Output the (X, Y) coordinate of the center of the cell containing the given text.  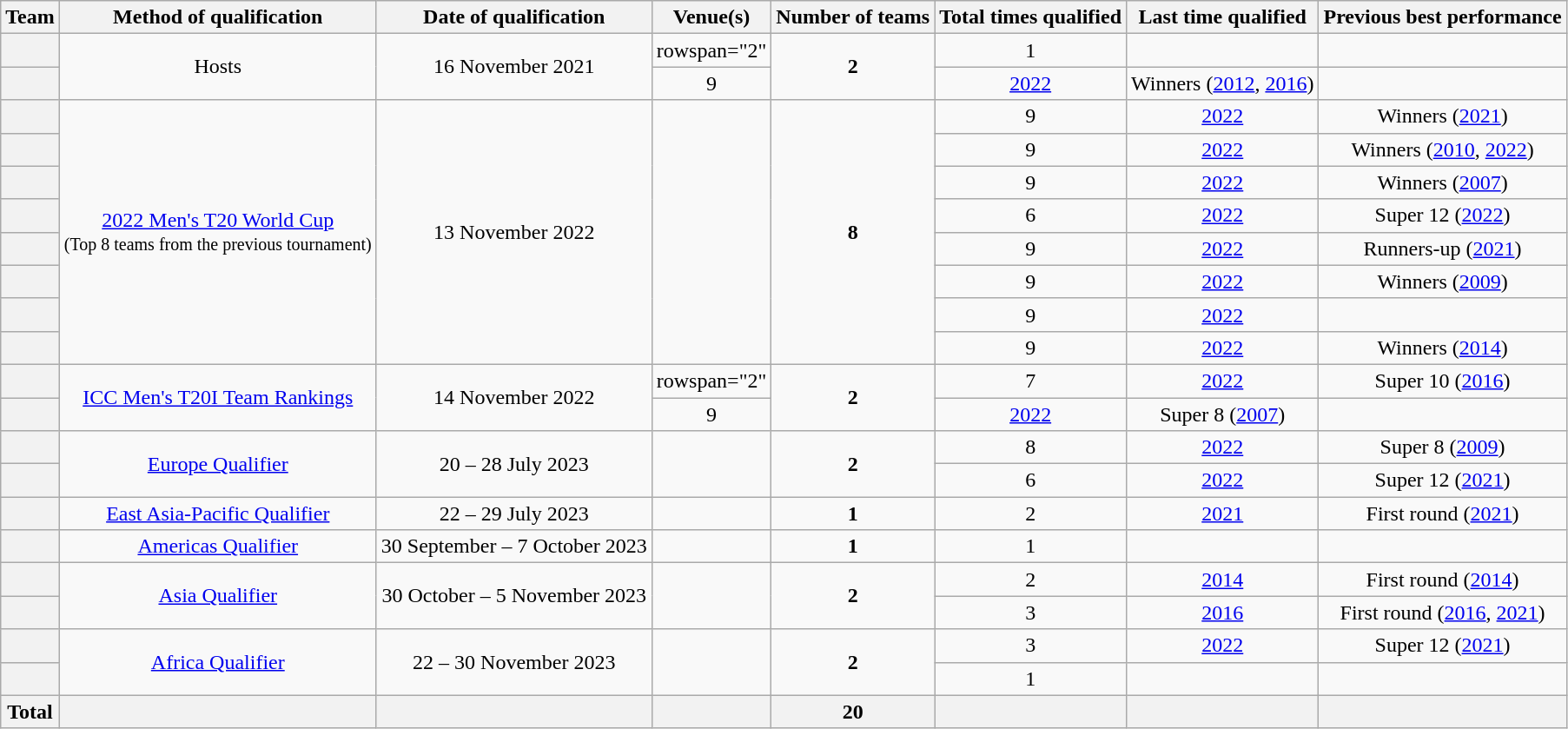
East Asia-Pacific Qualifier (217, 514)
13 November 2022 (514, 232)
7 (1030, 381)
30 October – 5 November 2023 (514, 596)
Winners (2014) (1442, 348)
Super 8 (2007) (1223, 414)
First round (2014) (1442, 580)
Winners (2009) (1442, 282)
2022 Men's T20 World Cup(Top 8 teams from the previous tournament) (217, 232)
Total times qualified (1030, 17)
Winners (2021) (1442, 116)
First round (2021) (1442, 514)
Winners (2007) (1442, 182)
Super 12 (2022) (1442, 215)
Hosts (217, 67)
16 November 2021 (514, 67)
22 – 30 November 2023 (514, 662)
Super 8 (2009) (1442, 447)
Total (30, 712)
Method of qualification (217, 17)
Number of teams (853, 17)
Venue(s) (711, 17)
Super 10 (2016) (1442, 381)
Winners (2010, 2022) (1442, 149)
Winners (2012, 2016) (1223, 83)
2016 (1223, 613)
Asia Qualifier (217, 596)
20 (853, 712)
Runners-up (2021) (1442, 249)
ICC Men's T20I Team Rankings (217, 397)
Team (30, 17)
Europe Qualifier (217, 464)
20 – 28 July 2023 (514, 464)
Last time qualified (1223, 17)
2014 (1223, 580)
Date of qualification (514, 17)
22 – 29 July 2023 (514, 514)
Previous best performance (1442, 17)
14 November 2022 (514, 397)
First round (2016, 2021) (1442, 613)
Americas Qualifier (217, 547)
2021 (1223, 514)
Africa Qualifier (217, 662)
30 September – 7 October 2023 (514, 547)
